Return [x, y] of the center of cell containing provided text 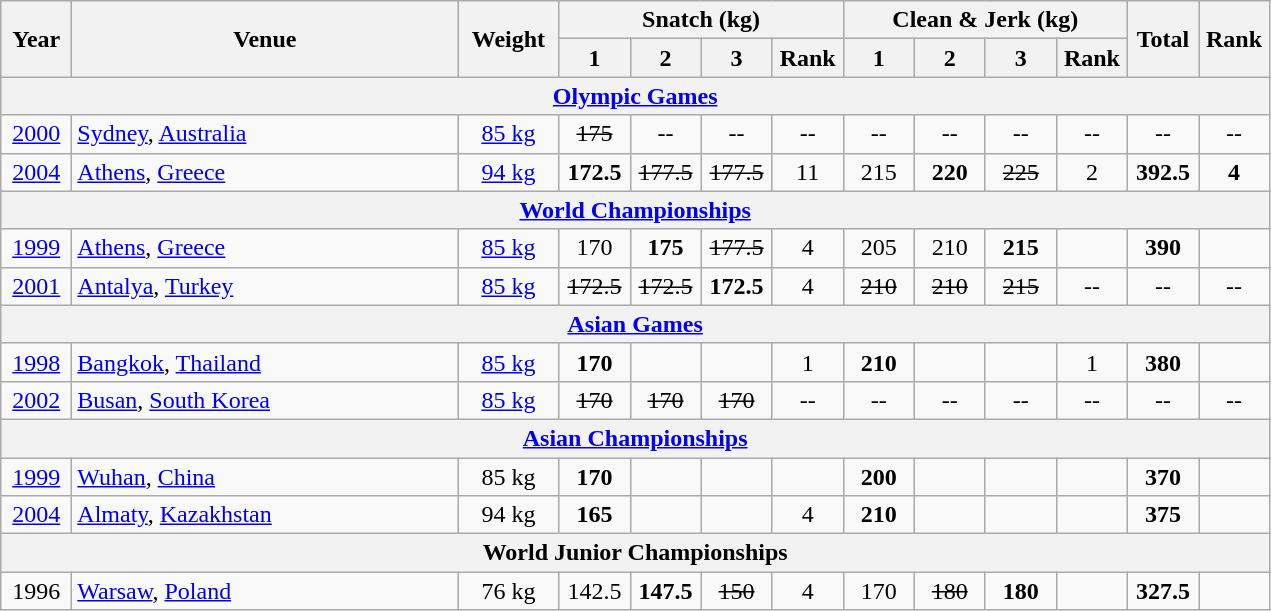
200 [878, 477]
Olympic Games [636, 96]
380 [1162, 362]
Snatch (kg) [701, 20]
390 [1162, 248]
2001 [36, 286]
220 [950, 172]
11 [808, 172]
Wuhan, China [265, 477]
Clean & Jerk (kg) [985, 20]
375 [1162, 515]
Almaty, Kazakhstan [265, 515]
2002 [36, 400]
205 [878, 248]
Bangkok, Thailand [265, 362]
1996 [36, 591]
142.5 [594, 591]
370 [1162, 477]
Total [1162, 39]
World Championships [636, 210]
1998 [36, 362]
147.5 [666, 591]
2000 [36, 134]
225 [1020, 172]
Warsaw, Poland [265, 591]
Weight [508, 39]
Busan, South Korea [265, 400]
Antalya, Turkey [265, 286]
76 kg [508, 591]
Venue [265, 39]
165 [594, 515]
Year [36, 39]
327.5 [1162, 591]
World Junior Championships [636, 553]
Asian Championships [636, 438]
150 [736, 591]
392.5 [1162, 172]
Sydney, Australia [265, 134]
Asian Games [636, 324]
